Output the [x, y] coordinate of the center of the cell containing the given text.  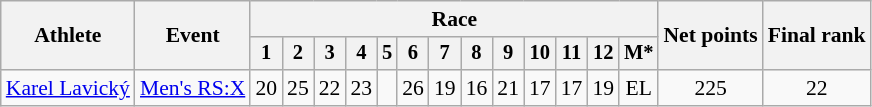
2 [298, 54]
20 [266, 88]
3 [330, 54]
225 [710, 88]
1 [266, 54]
4 [361, 54]
Net points [710, 36]
10 [540, 54]
M* [638, 54]
EL [638, 88]
23 [361, 88]
9 [508, 54]
Event [192, 36]
8 [477, 54]
Athlete [68, 36]
5 [387, 54]
12 [603, 54]
Race [454, 19]
Karel Lavický [68, 88]
Final rank [817, 36]
26 [413, 88]
7 [445, 54]
21 [508, 88]
11 [572, 54]
16 [477, 88]
Men's RS:X [192, 88]
6 [413, 54]
25 [298, 88]
